Locate the cell with the specified text and output its [x, y] center coordinate. 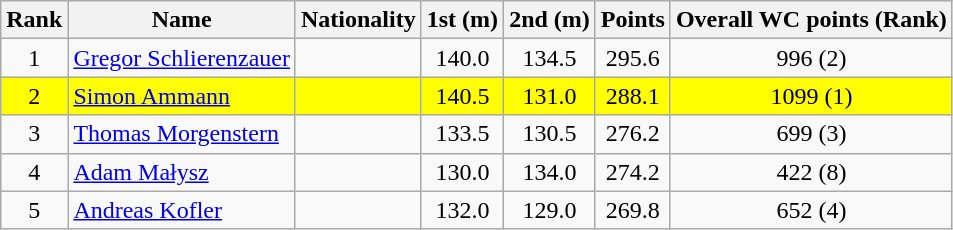
288.1 [632, 96]
134.0 [550, 172]
Thomas Morgenstern [182, 134]
3 [34, 134]
Rank [34, 20]
131.0 [550, 96]
Name [182, 20]
Points [632, 20]
4 [34, 172]
274.2 [632, 172]
130.0 [462, 172]
2 [34, 96]
295.6 [632, 58]
699 (3) [811, 134]
422 (8) [811, 172]
1st (m) [462, 20]
1099 (1) [811, 96]
996 (2) [811, 58]
Overall WC points (Rank) [811, 20]
129.0 [550, 210]
269.8 [632, 210]
652 (4) [811, 210]
Andreas Kofler [182, 210]
Simon Ammann [182, 96]
130.5 [550, 134]
2nd (m) [550, 20]
276.2 [632, 134]
132.0 [462, 210]
Gregor Schlierenzauer [182, 58]
140.0 [462, 58]
134.5 [550, 58]
Nationality [358, 20]
140.5 [462, 96]
5 [34, 210]
133.5 [462, 134]
1 [34, 58]
Adam Małysz [182, 172]
